Pinpoint the cell where the given text exists, returning its [X, Y] midpoint coordinate. 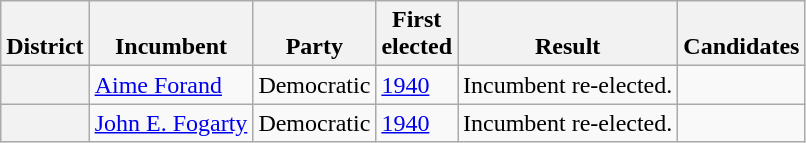
Firstelected [417, 34]
John E. Fogarty [171, 123]
Result [568, 34]
Aime Forand [171, 85]
Party [314, 34]
Candidates [742, 34]
Incumbent [171, 34]
District [45, 34]
